Identify which cell holds the provided text, then report its (X, Y) central coordinate. 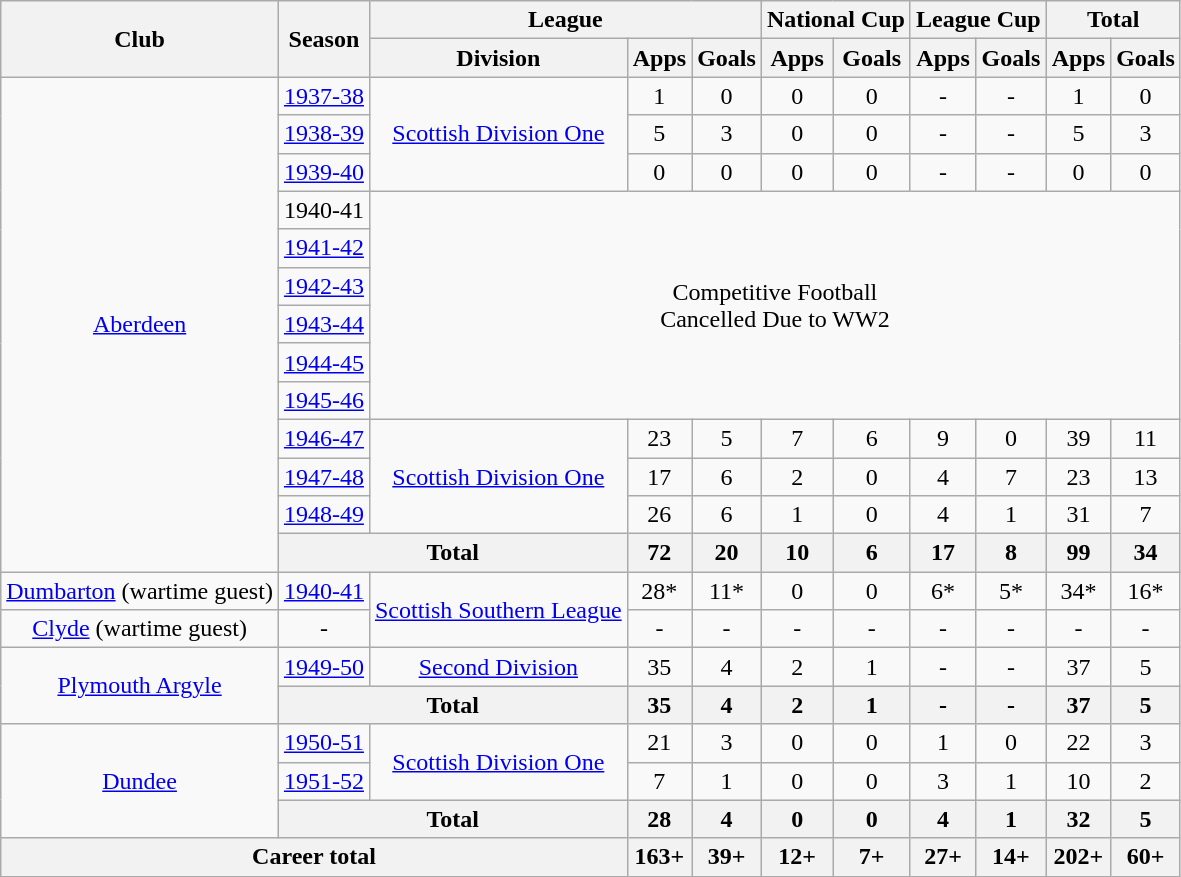
1948-49 (324, 515)
60+ (1146, 857)
Second Division (498, 667)
163+ (659, 857)
1939-40 (324, 172)
31 (1078, 515)
1950-51 (324, 743)
Scottish Southern League (498, 610)
99 (1078, 553)
Career total (314, 857)
Dumbarton (wartime guest) (140, 591)
21 (659, 743)
National Cup (836, 20)
Clyde (wartime guest) (140, 629)
1943-44 (324, 324)
7+ (872, 857)
72 (659, 553)
202+ (1078, 857)
12+ (797, 857)
27+ (942, 857)
1949-50 (324, 667)
1937-38 (324, 96)
34 (1146, 553)
5* (1012, 591)
Plymouth Argyle (140, 686)
Competitive FootballCancelled Due to WW2 (774, 305)
11 (1146, 438)
8 (1012, 553)
League Cup (978, 20)
6* (942, 591)
39+ (727, 857)
1938-39 (324, 134)
28 (659, 819)
22 (1078, 743)
13 (1146, 477)
16* (1146, 591)
League (565, 20)
1942-43 (324, 286)
1945-46 (324, 400)
32 (1078, 819)
1947-48 (324, 477)
9 (942, 438)
Club (140, 39)
39 (1078, 438)
Season (324, 39)
Division (498, 58)
Aberdeen (140, 324)
14+ (1012, 857)
Dundee (140, 781)
11* (727, 591)
28* (659, 591)
20 (727, 553)
1941-42 (324, 248)
34* (1078, 591)
1944-45 (324, 362)
26 (659, 515)
1951-52 (324, 781)
1946-47 (324, 438)
